Provide the [x, y] coordinate of the cell's center where the given text is located.  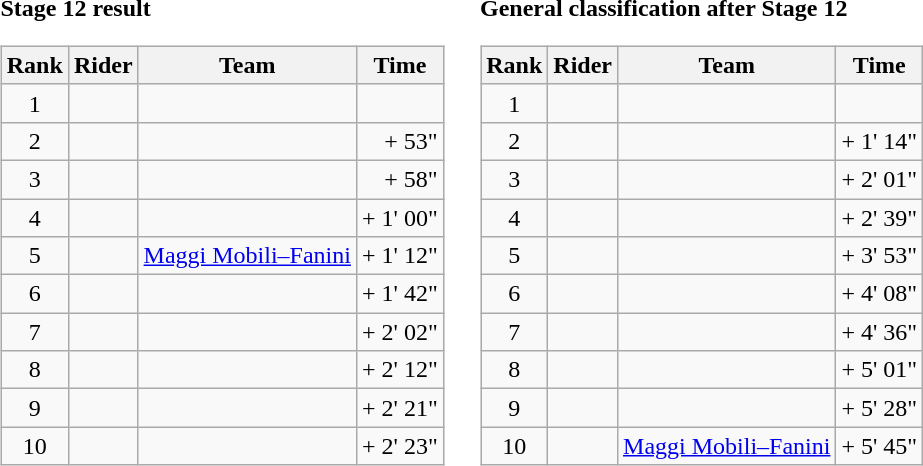
+ 1' 14" [880, 141]
+ 53" [400, 141]
+ 2' 01" [880, 179]
+ 1' 00" [400, 217]
+ 5' 45" [880, 446]
+ 2' 39" [880, 217]
+ 5' 01" [880, 370]
+ 4' 36" [880, 332]
+ 2' 02" [400, 332]
+ 1' 42" [400, 294]
+ 5' 28" [880, 408]
+ 3' 53" [880, 256]
+ 4' 08" [880, 294]
+ 2' 12" [400, 370]
+ 2' 21" [400, 408]
+ 2' 23" [400, 446]
+ 1' 12" [400, 256]
+ 58" [400, 179]
